Detect which cell encompasses the target text, then output its (X, Y) center coordinate. 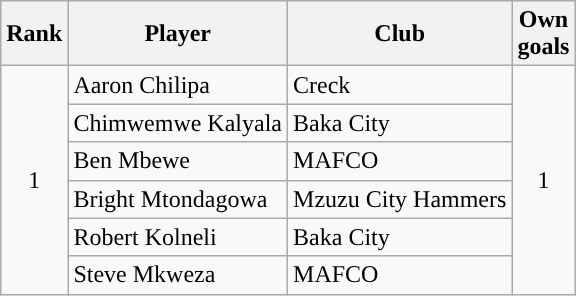
Mzuzu City Hammers (400, 199)
Player (178, 34)
Chimwemwe Kalyala (178, 123)
Owngoals (544, 34)
Rank (34, 34)
Robert Kolneli (178, 237)
Bright Mtondagowa (178, 199)
Aaron Chilipa (178, 85)
Steve Mkweza (178, 275)
Creck (400, 85)
Ben Mbewe (178, 161)
Club (400, 34)
